Pinpoint the cell where the given text exists, returning its (X, Y) midpoint coordinate. 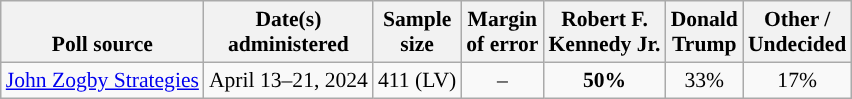
33% (704, 80)
Date(s)administered (288, 32)
Poll source (102, 32)
Marginof error (502, 32)
DonaldTrump (704, 32)
– (502, 80)
50% (604, 80)
Samplesize (417, 32)
April 13–21, 2024 (288, 80)
Robert F.Kennedy Jr. (604, 32)
John Zogby Strategies (102, 80)
Other /Undecided (797, 32)
411 (LV) (417, 80)
17% (797, 80)
